Scan for the cell matching the given text and deliver its (X, Y) coordinate at center. 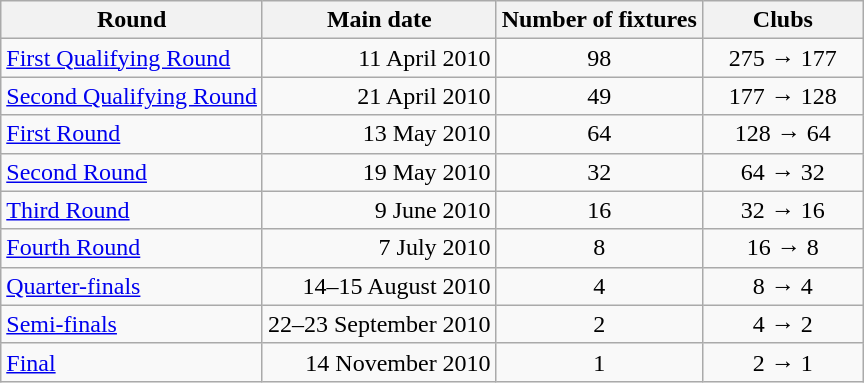
2 → 1 (782, 362)
Third Round (132, 210)
16 → 8 (782, 248)
22–23 September 2010 (379, 324)
275 → 177 (782, 58)
32 → 16 (782, 210)
13 May 2010 (379, 134)
7 July 2010 (379, 248)
First Round (132, 134)
177 → 128 (782, 96)
8 → 4 (782, 286)
128 → 64 (782, 134)
Fourth Round (132, 248)
4 (599, 286)
9 June 2010 (379, 210)
2 (599, 324)
Clubs (782, 20)
Main date (379, 20)
49 (599, 96)
1 (599, 362)
Final (132, 362)
4 → 2 (782, 324)
21 April 2010 (379, 96)
16 (599, 210)
Second Qualifying Round (132, 96)
64 → 32 (782, 172)
98 (599, 58)
Semi-finals (132, 324)
11 April 2010 (379, 58)
Quarter-finals (132, 286)
8 (599, 248)
64 (599, 134)
First Qualifying Round (132, 58)
14 November 2010 (379, 362)
Round (132, 20)
14–15 August 2010 (379, 286)
32 (599, 172)
Second Round (132, 172)
Number of fixtures (599, 20)
19 May 2010 (379, 172)
